Identify which cell holds the provided text, then report its (X, Y) central coordinate. 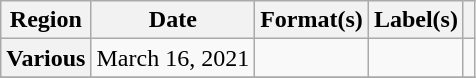
Date (173, 20)
Region (46, 20)
Format(s) (312, 20)
March 16, 2021 (173, 58)
Label(s) (416, 20)
Various (46, 58)
